Search for the cell housing the specified text and yield its (x, y) center coordinate. 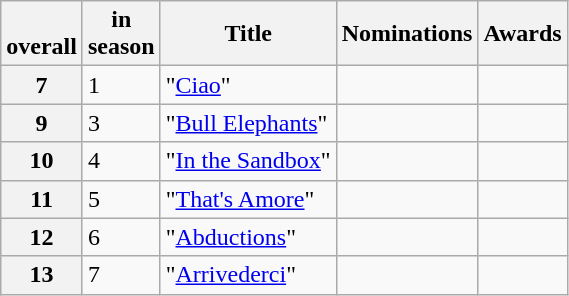
13 (42, 275)
5 (121, 199)
Nominations (407, 34)
12 (42, 237)
3 (121, 123)
"Ciao" (248, 85)
9 (42, 123)
"Arrivederci" (248, 275)
"That's Amore" (248, 199)
Awards (522, 34)
1 (121, 85)
4 (121, 161)
"In the Sandbox" (248, 161)
inseason (121, 34)
10 (42, 161)
"Abductions" (248, 237)
11 (42, 199)
overall (42, 34)
"Bull Elephants" (248, 123)
6 (121, 237)
Title (248, 34)
